Return [x, y] of the center of cell containing provided text 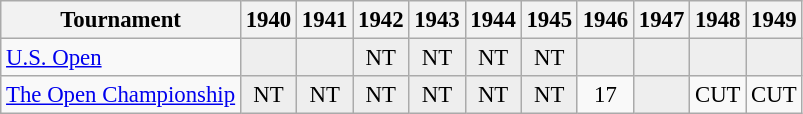
1948 [718, 20]
The Open Championship [121, 95]
1949 [774, 20]
1940 [268, 20]
1945 [549, 20]
1946 [605, 20]
1943 [437, 20]
U.S. Open [121, 58]
17 [605, 95]
1947 [661, 20]
1942 [381, 20]
1944 [493, 20]
Tournament [121, 20]
1941 [325, 20]
